Extract the [x, y] coordinate from the center of the cell holding the provided text.  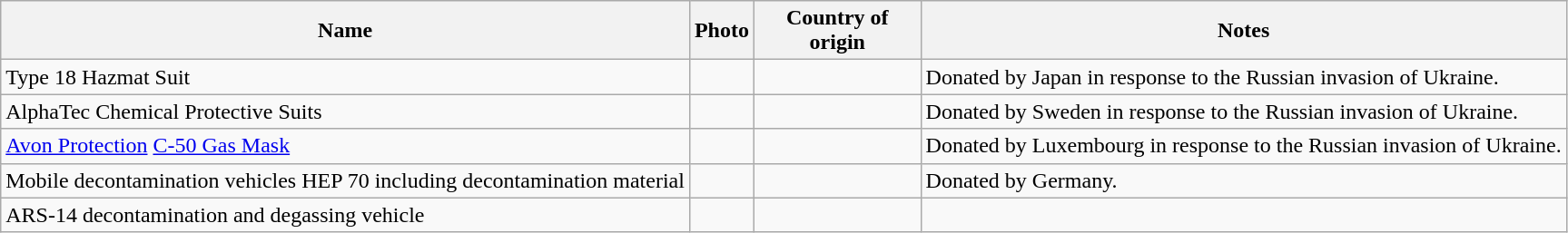
Donated by Sweden in response to the Russian invasion of Ukraine. [1244, 112]
Avon Protection C-50 Gas Mask [345, 146]
Country of origin [837, 31]
Photo [721, 31]
Donated by Japan in response to the Russian invasion of Ukraine. [1244, 77]
AlphaTec Chemical Protective Suits [345, 112]
Type 18 Hazmat Suit [345, 77]
ARS-14 decontamination and degassing vehicle [345, 215]
Mobile decontamination vehicles HEP 70 including decontamination material [345, 180]
Donated by Luxembourg in response to the Russian invasion of Ukraine. [1244, 146]
Name [345, 31]
Notes [1244, 31]
Donated by Germany. [1244, 180]
